Determine the [X, Y] coordinate at the center of the cell enclosing the given text.  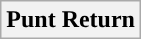
Punt Return [71, 20]
